For the text-containing cell, return its midpoint in [x, y] coordinate format. 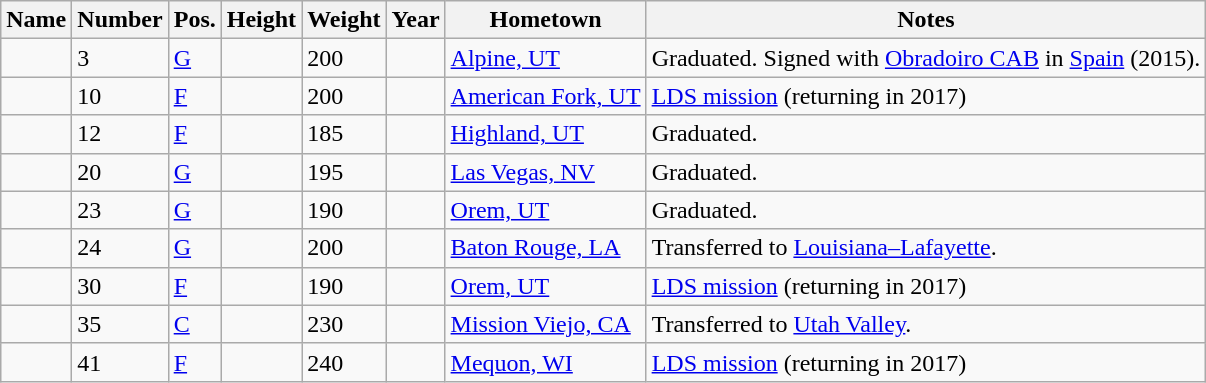
Graduated. Signed with Obradoiro CAB in Spain (2015). [926, 58]
20 [120, 172]
Baton Rouge, LA [546, 248]
Weight [344, 20]
Alpine, UT [546, 58]
Las Vegas, NV [546, 172]
Notes [926, 20]
195 [344, 172]
Number [120, 20]
23 [120, 210]
Transferred to Utah Valley. [926, 324]
C [194, 324]
Mission Viejo, CA [546, 324]
Pos. [194, 20]
24 [120, 248]
41 [120, 362]
240 [344, 362]
Transferred to Louisiana–Lafayette. [926, 248]
Height [261, 20]
American Fork, UT [546, 96]
Hometown [546, 20]
30 [120, 286]
Name [36, 20]
230 [344, 324]
35 [120, 324]
10 [120, 96]
3 [120, 58]
12 [120, 134]
Highland, UT [546, 134]
Year [416, 20]
185 [344, 134]
Mequon, WI [546, 362]
